Extract the (x, y) coordinate from the center of the cell holding the provided text.  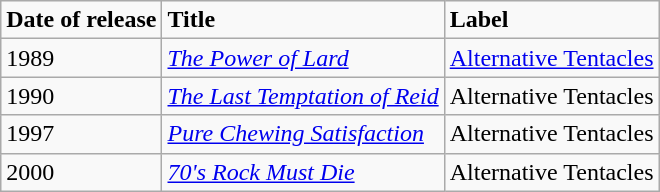
2000 (82, 172)
Label (552, 20)
The Power of Lard (303, 58)
1997 (82, 134)
The Last Temptation of Reid (303, 96)
Date of release (82, 20)
Title (303, 20)
1989 (82, 58)
70's Rock Must Die (303, 172)
Pure Chewing Satisfaction (303, 134)
1990 (82, 96)
